Return the [x, y] coordinate for the center point of the cell that contains the specified text.  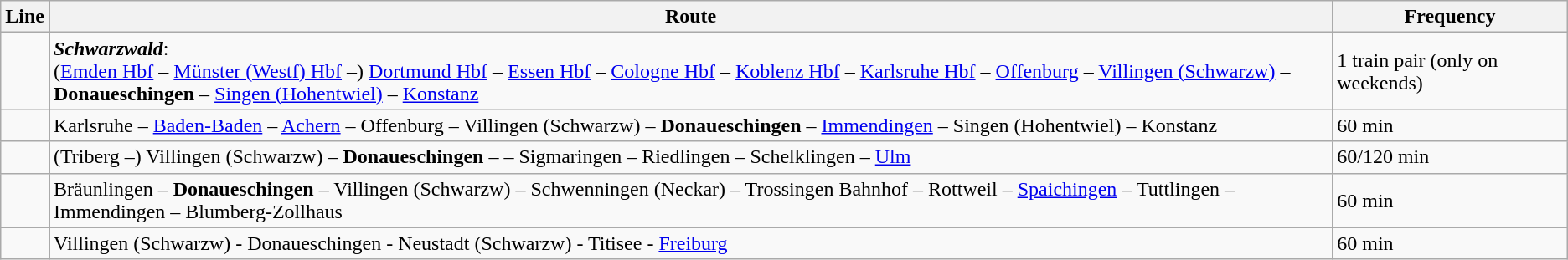
Villingen (Schwarzw) - Donaueschingen - Neustadt (Schwarzw) - Titisee - Freiburg [690, 243]
Line [25, 17]
(Triberg –) Villingen (Schwarzw) – Donaueschingen – – Sigmaringen – Riedlingen – Schelklingen – Ulm [690, 157]
Route [690, 17]
Frequency [1451, 17]
Karlsruhe – Baden-Baden – Achern – Offenburg – Villingen (Schwarzw) – Donaueschingen – Immendingen – Singen (Hohentwiel) – Konstanz [690, 125]
1 train pair (only on weekends) [1451, 71]
60/120 min [1451, 157]
